Output the (X, Y) coordinate of the center of the cell containing the given text.  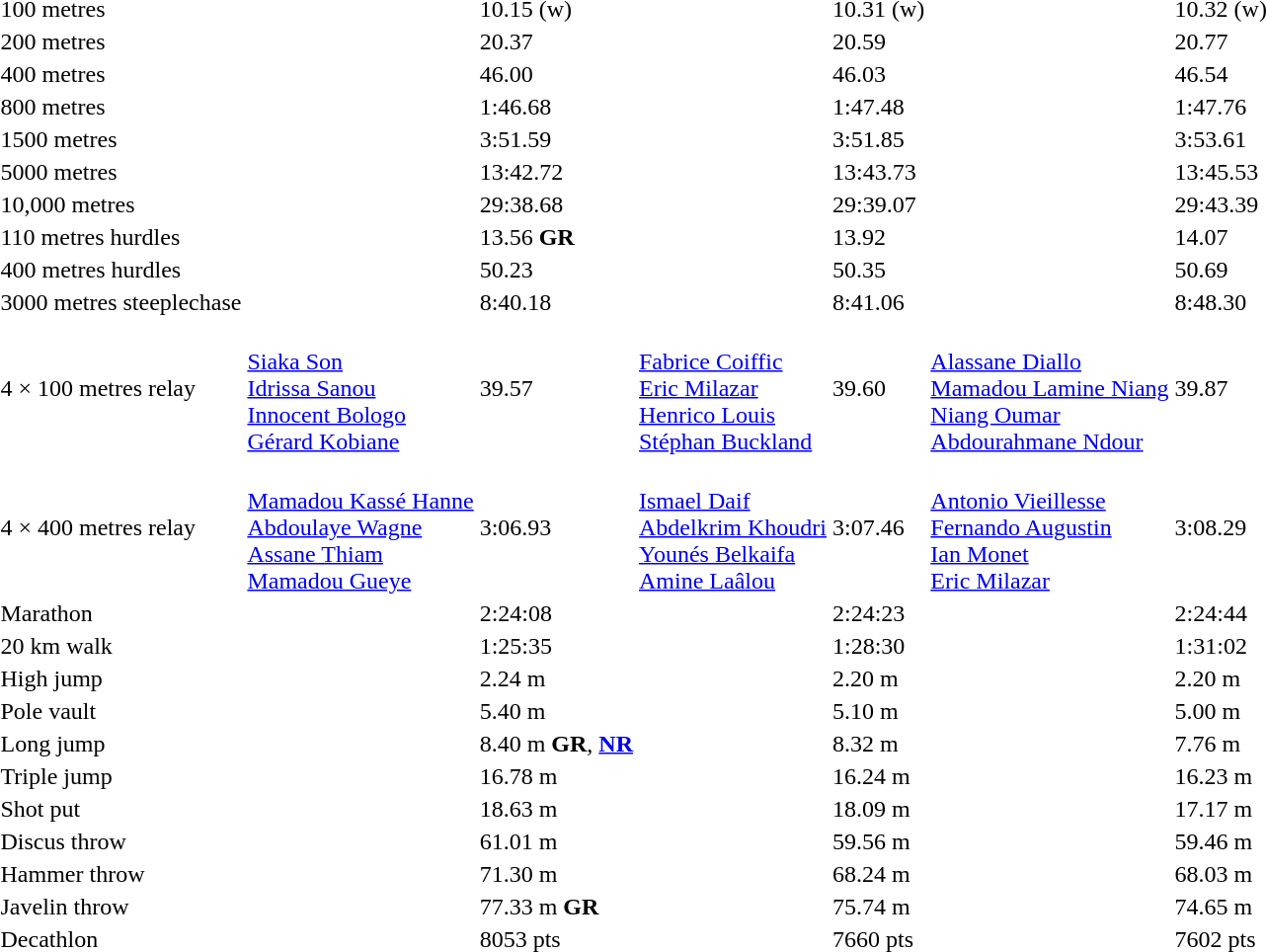
1:46.68 (556, 107)
16.78 m (556, 776)
2.20 m (879, 678)
50.35 (879, 270)
20.37 (556, 41)
Antonio VieillesseFernando AugustinIan MonetEric Milazar (1050, 527)
39.57 (556, 388)
5.10 m (879, 711)
3:51.59 (556, 139)
16.24 m (879, 776)
1:47.48 (879, 107)
39.60 (879, 388)
Alassane DialloMamadou Lamine NiangNiang OumarAbdourahmane Ndour (1050, 388)
75.74 m (879, 907)
1:25:35 (556, 646)
46.03 (879, 74)
2:24:23 (879, 613)
8:41.06 (879, 302)
13.92 (879, 237)
59.56 m (879, 841)
50.23 (556, 270)
13.56 GR (556, 237)
13:43.73 (879, 172)
Mamadou Kassé HanneAbdoulaye WagneAssane ThiamMamadou Gueye (360, 527)
1:28:30 (879, 646)
2:24:08 (556, 613)
Siaka SonIdrissa SanouInnocent BologoGérard Kobiane (360, 388)
18.63 m (556, 809)
Fabrice CoifficEric MilazarHenrico LouisStéphan Buckland (733, 388)
Ismael DaifAbdelkrim KhoudriYounés BelkaifaAmine Laâlou (733, 527)
18.09 m (879, 809)
29:38.68 (556, 204)
5.40 m (556, 711)
71.30 m (556, 874)
3:51.85 (879, 139)
46.00 (556, 74)
3:06.93 (556, 527)
68.24 m (879, 874)
8.32 m (879, 744)
3:07.46 (879, 527)
8.40 m GR, NR (556, 744)
61.01 m (556, 841)
2.24 m (556, 678)
29:39.07 (879, 204)
13:42.72 (556, 172)
77.33 m GR (556, 907)
20.59 (879, 41)
8:40.18 (556, 302)
